For the text-containing cell, return its midpoint in (X, Y) coordinate format. 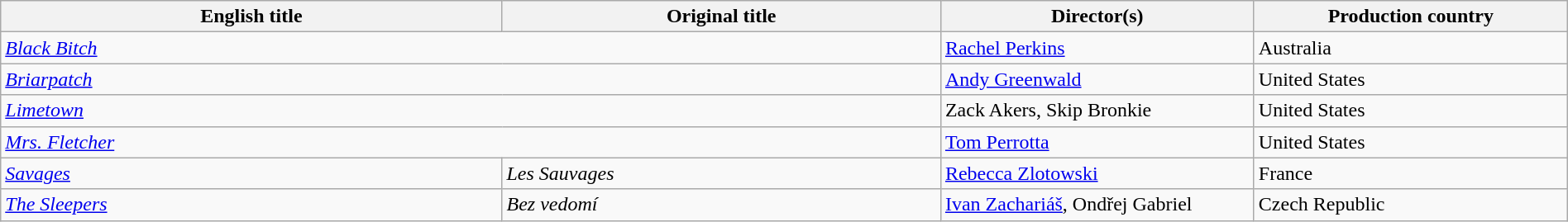
Director(s) (1097, 17)
Production country (1411, 17)
Bez vedomí (721, 205)
Les Sauvages (721, 173)
Australia (1411, 48)
Rachel Perkins (1097, 48)
Limetown (471, 111)
Savages (251, 173)
English title (251, 17)
Andy Greenwald (1097, 79)
Ivan Zachariáš, Ondřej Gabriel (1097, 205)
Black Bitch (471, 48)
Rebecca Zlotowski (1097, 173)
The Sleepers (251, 205)
Czech Republic (1411, 205)
Tom Perrotta (1097, 142)
Mrs. Fletcher (471, 142)
Original title (721, 17)
Zack Akers, Skip Bronkie (1097, 111)
Briarpatch (471, 79)
France (1411, 173)
